Capture the cell that displays the provided text and extract its (x, y) central coordinate. 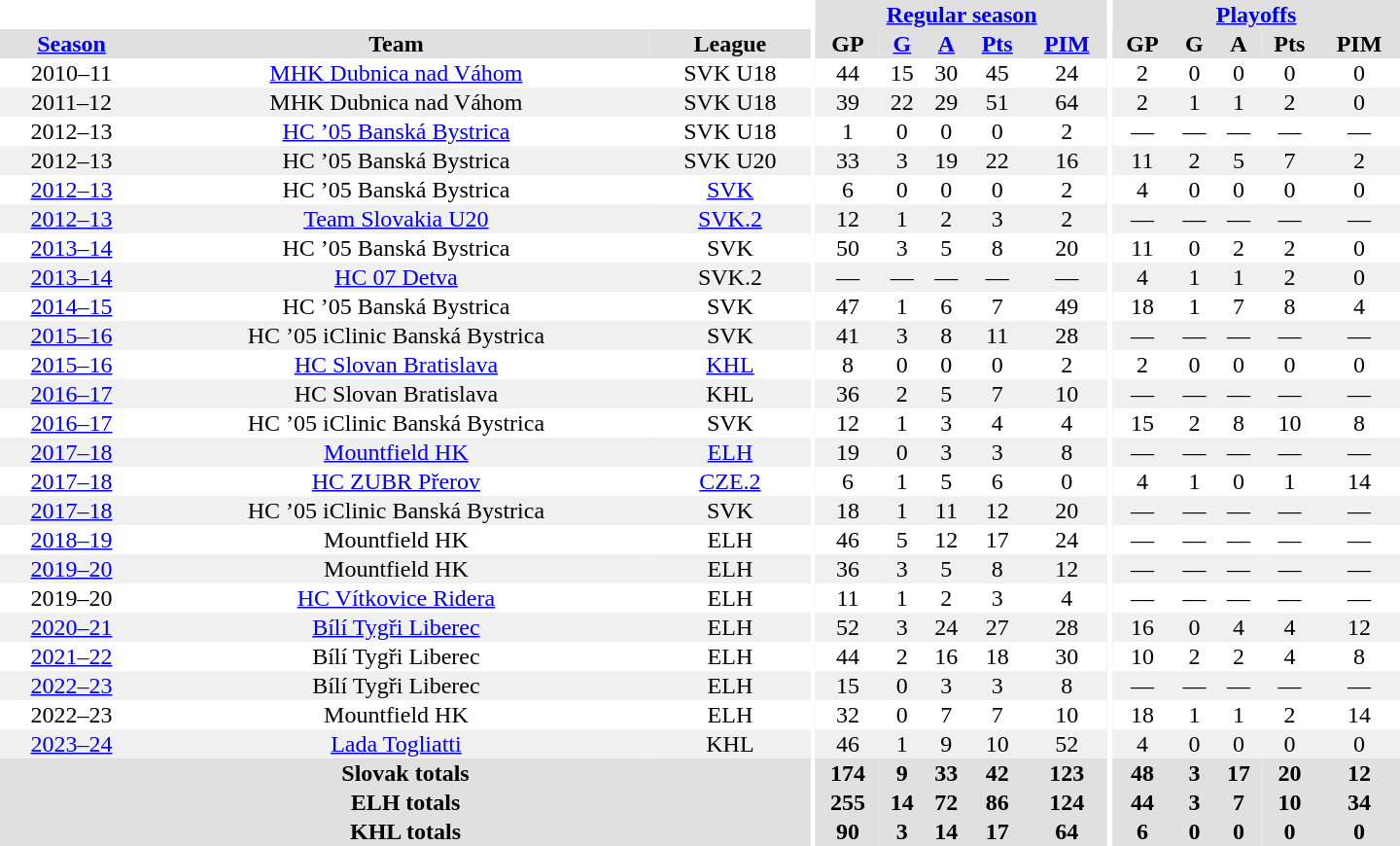
Playoffs (1256, 15)
48 (1141, 773)
41 (848, 335)
League (730, 44)
2014–15 (72, 306)
Team (397, 44)
47 (848, 306)
KHL totals (405, 831)
SVK U20 (730, 160)
86 (997, 802)
2023–24 (72, 744)
ELH totals (405, 802)
29 (947, 102)
Lada Togliatti (397, 744)
Season (72, 44)
90 (848, 831)
39 (848, 102)
72 (947, 802)
255 (848, 802)
174 (848, 773)
2021–22 (72, 656)
2011–12 (72, 102)
HC 07 Detva (397, 277)
123 (1067, 773)
27 (997, 627)
CZE.2 (730, 481)
51 (997, 102)
2020–21 (72, 627)
34 (1359, 802)
45 (997, 73)
2010–11 (72, 73)
HC Vítkovice Ridera (397, 598)
Team Slovakia U20 (397, 219)
32 (848, 715)
HC ZUBR Přerov (397, 481)
2018–19 (72, 540)
124 (1067, 802)
49 (1067, 306)
Regular season (962, 15)
Slovak totals (405, 773)
42 (997, 773)
50 (848, 248)
